Search for the cell housing the specified text and yield its (x, y) center coordinate. 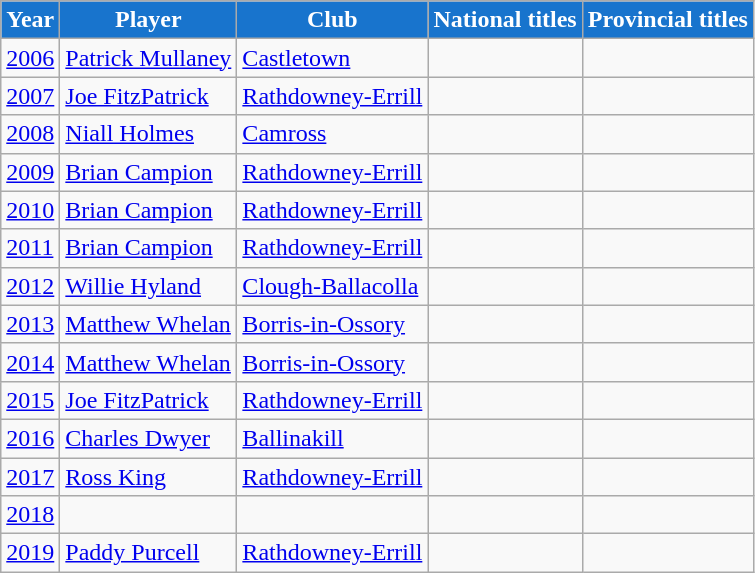
2019 (30, 553)
Paddy Purcell (148, 553)
2007 (30, 96)
Charles Dwyer (148, 438)
2018 (30, 515)
Willie Hyland (148, 286)
Ross King (148, 477)
2011 (30, 248)
2006 (30, 58)
2009 (30, 172)
Patrick Mullaney (148, 58)
2013 (30, 324)
Niall Holmes (148, 134)
Castletown (332, 58)
Ballinakill (332, 438)
2015 (30, 400)
2017 (30, 477)
2008 (30, 134)
Provincial titles (668, 20)
2016 (30, 438)
Clough-Ballacolla (332, 286)
National titles (505, 20)
Club (332, 20)
2010 (30, 210)
Player (148, 20)
2014 (30, 362)
Year (30, 20)
2012 (30, 286)
Camross (332, 134)
